Pinpoint the cell where the given text exists, returning its (X, Y) midpoint coordinate. 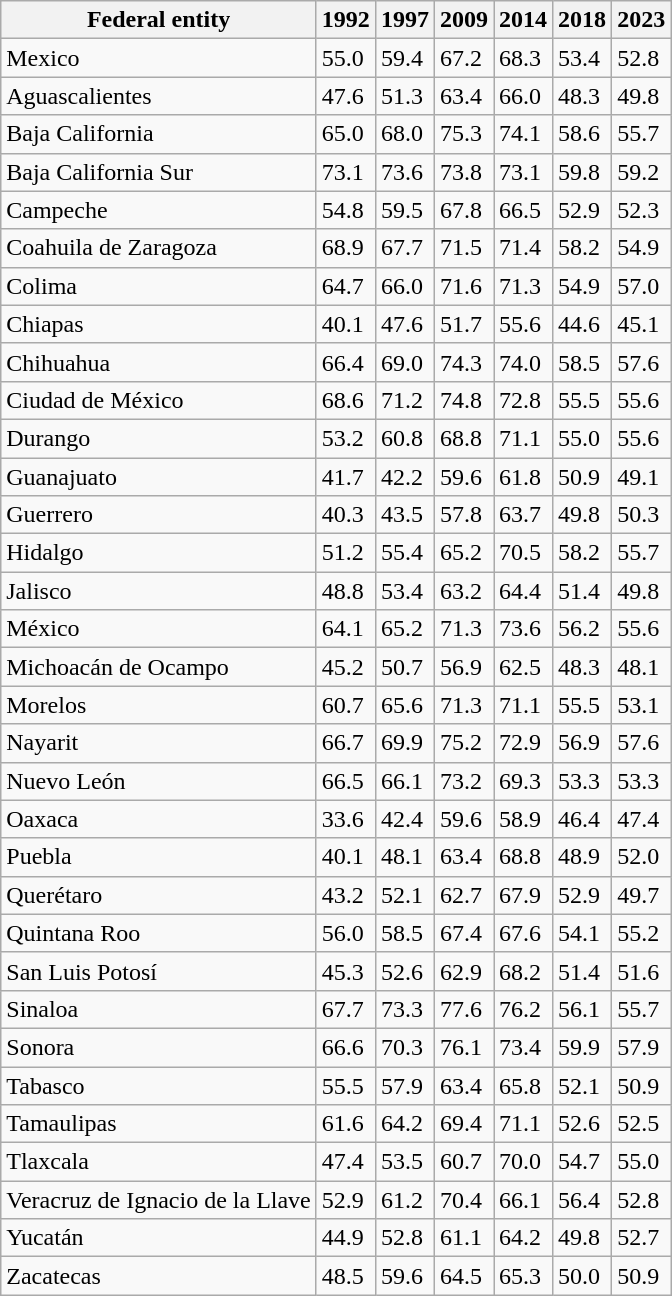
Tlaxcala (159, 1162)
1992 (346, 20)
65.0 (346, 134)
70.4 (464, 1200)
Querétaro (159, 895)
61.1 (464, 1238)
73.8 (464, 172)
66.4 (346, 362)
64.4 (524, 591)
63.2 (464, 591)
61.2 (404, 1200)
45.3 (346, 971)
Hidalgo (159, 553)
Guanajuato (159, 477)
69.4 (464, 1124)
Campeche (159, 210)
48.5 (346, 1276)
76.2 (524, 1009)
62.5 (524, 667)
2023 (642, 20)
56.4 (582, 1200)
64.5 (464, 1276)
64.7 (346, 286)
67.4 (464, 933)
46.4 (582, 819)
54.1 (582, 933)
43.2 (346, 895)
Nuevo León (159, 781)
67.2 (464, 58)
64.1 (346, 629)
51.3 (404, 96)
65.8 (524, 1085)
48.8 (346, 591)
68.9 (346, 248)
Tamaulipas (159, 1124)
71.4 (524, 248)
75.2 (464, 743)
44.6 (582, 324)
71.6 (464, 286)
40.3 (346, 515)
Baja California Sur (159, 172)
1997 (404, 20)
42.4 (404, 819)
50.3 (642, 515)
53.5 (404, 1162)
58.6 (582, 134)
52.3 (642, 210)
70.3 (404, 1047)
74.3 (464, 362)
Colima (159, 286)
69.0 (404, 362)
41.7 (346, 477)
Morelos (159, 705)
77.6 (464, 1009)
50.7 (404, 667)
49.7 (642, 895)
59.9 (582, 1047)
Guerrero (159, 515)
57.8 (464, 515)
52.0 (642, 857)
56.2 (582, 629)
45.1 (642, 324)
59.8 (582, 172)
51.2 (346, 553)
Baja California (159, 134)
70.5 (524, 553)
48.9 (582, 857)
Coahuila de Zaragoza (159, 248)
Mexico (159, 58)
54.7 (582, 1162)
52.5 (642, 1124)
Chihuahua (159, 362)
Chiapas (159, 324)
San Luis Potosí (159, 971)
Sinaloa (159, 1009)
51.6 (642, 971)
50.0 (582, 1276)
Federal entity (159, 20)
2009 (464, 20)
Zacatecas (159, 1276)
72.8 (524, 400)
68.6 (346, 400)
68.3 (524, 58)
72.9 (524, 743)
56.1 (582, 1009)
63.7 (524, 515)
Michoacán de Ocampo (159, 667)
México (159, 629)
65.3 (524, 1276)
67.8 (464, 210)
62.7 (464, 895)
49.1 (642, 477)
74.0 (524, 362)
59.2 (642, 172)
Puebla (159, 857)
2018 (582, 20)
53.1 (642, 705)
Durango (159, 438)
75.3 (464, 134)
57.0 (642, 286)
43.5 (404, 515)
52.7 (642, 1238)
56.0 (346, 933)
59.4 (404, 58)
45.2 (346, 667)
Jalisco (159, 591)
53.2 (346, 438)
Ciudad de México (159, 400)
42.2 (404, 477)
Veracruz de Ignacio de la Llave (159, 1200)
Yucatán (159, 1238)
62.9 (464, 971)
68.2 (524, 971)
69.3 (524, 781)
65.6 (404, 705)
68.0 (404, 134)
69.9 (404, 743)
54.8 (346, 210)
58.9 (524, 819)
61.8 (524, 477)
Oaxaca (159, 819)
Sonora (159, 1047)
33.6 (346, 819)
66.6 (346, 1047)
55.2 (642, 933)
Aguascalientes (159, 96)
70.0 (524, 1162)
Quintana Roo (159, 933)
66.7 (346, 743)
51.7 (464, 324)
Nayarit (159, 743)
73.3 (404, 1009)
59.5 (404, 210)
60.8 (404, 438)
71.2 (404, 400)
76.1 (464, 1047)
44.9 (346, 1238)
55.4 (404, 553)
74.1 (524, 134)
74.8 (464, 400)
67.6 (524, 933)
73.2 (464, 781)
2014 (524, 20)
61.6 (346, 1124)
Tabasco (159, 1085)
71.5 (464, 248)
67.9 (524, 895)
73.4 (524, 1047)
